Determine the [x, y] coordinate at the center of the cell enclosing the given text.  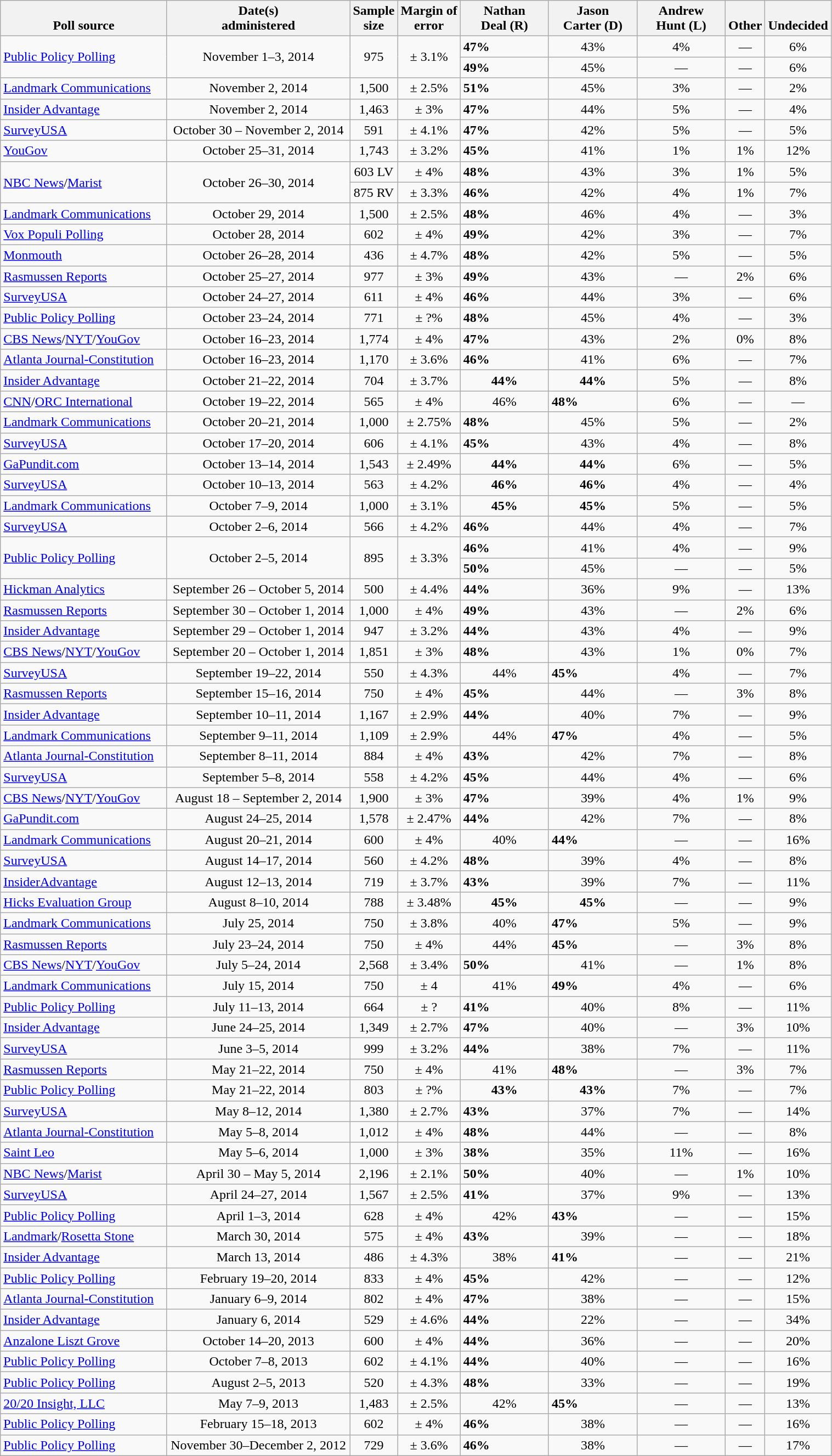
21% [798, 1257]
July 25, 2014 [258, 923]
October 14–20, 2013 [258, 1341]
Anzalone Liszt Grove [84, 1341]
October 23–24, 2014 [258, 318]
May 8–12, 2014 [258, 1111]
October 21–22, 2014 [258, 381]
947 [374, 631]
± 2.49% [429, 464]
July 5–24, 2014 [258, 965]
JasonCarter (D) [592, 19]
August 8–10, 2014 [258, 902]
17% [798, 1445]
November 1–3, 2014 [258, 57]
875 RV [374, 192]
April 30 – May 5, 2014 [258, 1174]
August 12–13, 2014 [258, 881]
October 28, 2014 [258, 234]
September 30 – October 1, 2014 [258, 610]
771 [374, 318]
1,851 [374, 652]
October 19–22, 2014 [258, 401]
November 30–December 2, 2012 [258, 1445]
Landmark/Rosetta Stone [84, 1236]
977 [374, 276]
51% [505, 88]
October 2–5, 2014 [258, 558]
1,170 [374, 360]
October 25–31, 2014 [258, 151]
1,349 [374, 1028]
July 23–24, 2014 [258, 944]
563 [374, 485]
October 2–6, 2014 [258, 526]
October 10–13, 2014 [258, 485]
591 [374, 130]
± 2.75% [429, 422]
October 24–27, 2014 [258, 297]
March 13, 2014 [258, 1257]
895 [374, 558]
May 7–9, 2013 [258, 1403]
January 6–9, 2014 [258, 1299]
999 [374, 1049]
18% [798, 1236]
1,012 [374, 1132]
August 24–25, 2014 [258, 819]
35% [592, 1153]
August 2–5, 2013 [258, 1383]
Samplesize [374, 19]
September 26 – October 5, 2014 [258, 589]
Monmouth [84, 255]
September 10–11, 2014 [258, 715]
1,167 [374, 715]
October 26–28, 2014 [258, 255]
October 13–14, 2014 [258, 464]
22% [592, 1320]
CNN/ORC International [84, 401]
500 [374, 589]
April 1–3, 2014 [258, 1215]
628 [374, 1215]
788 [374, 902]
2,196 [374, 1174]
Poll source [84, 19]
June 24–25, 2014 [258, 1028]
729 [374, 1445]
September 15–16, 2014 [258, 694]
14% [798, 1111]
May 5–6, 2014 [258, 1153]
September 29 – October 1, 2014 [258, 631]
October 7–8, 2013 [258, 1362]
± 4.7% [429, 255]
Saint Leo [84, 1153]
975 [374, 57]
September 19–22, 2014 [258, 673]
October 17–20, 2014 [258, 443]
1,578 [374, 819]
1,463 [374, 109]
802 [374, 1299]
34% [798, 1320]
July 11–13, 2014 [258, 1007]
603 LV [374, 172]
Hicks Evaluation Group [84, 902]
October 30 – November 2, 2014 [258, 130]
± 3.4% [429, 965]
September 20 – October 1, 2014 [258, 652]
Date(s)administered [258, 19]
February 15–18, 2013 [258, 1424]
July 15, 2014 [258, 986]
Hickman Analytics [84, 589]
1,900 [374, 798]
20% [798, 1341]
1,543 [374, 464]
± 3.48% [429, 902]
529 [374, 1320]
833 [374, 1278]
719 [374, 881]
NathanDeal (R) [505, 19]
20/20 Insight, LLC [84, 1403]
September 8–11, 2014 [258, 756]
2,568 [374, 965]
558 [374, 777]
September 5–8, 2014 [258, 777]
884 [374, 756]
October 29, 2014 [258, 213]
550 [374, 673]
± 2.1% [429, 1174]
September 9–11, 2014 [258, 735]
AndrewHunt (L) [681, 19]
± 4 [429, 986]
Undecided [798, 19]
606 [374, 443]
April 24–27, 2014 [258, 1194]
575 [374, 1236]
± 2.47% [429, 819]
August 20–21, 2014 [258, 840]
October 7–9, 2014 [258, 506]
560 [374, 860]
± 3.8% [429, 923]
August 14–17, 2014 [258, 860]
May 5–8, 2014 [258, 1132]
803 [374, 1090]
1,109 [374, 735]
1,483 [374, 1403]
Other [745, 19]
Vox Populi Polling [84, 234]
March 30, 2014 [258, 1236]
October 26–30, 2014 [258, 182]
436 [374, 255]
Margin oferror [429, 19]
August 18 – September 2, 2014 [258, 798]
InsiderAdvantage [84, 881]
664 [374, 1007]
1,380 [374, 1111]
October 25–27, 2014 [258, 276]
520 [374, 1383]
January 6, 2014 [258, 1320]
1,743 [374, 151]
33% [592, 1383]
YouGov [84, 151]
June 3–5, 2014 [258, 1049]
486 [374, 1257]
1,567 [374, 1194]
October 20–21, 2014 [258, 422]
1,774 [374, 339]
566 [374, 526]
565 [374, 401]
± 4.4% [429, 589]
± ? [429, 1007]
19% [798, 1383]
704 [374, 381]
February 19–20, 2014 [258, 1278]
611 [374, 297]
± 4.6% [429, 1320]
